Return the [X, Y] coordinate for the center point of the cell that contains the specified text.  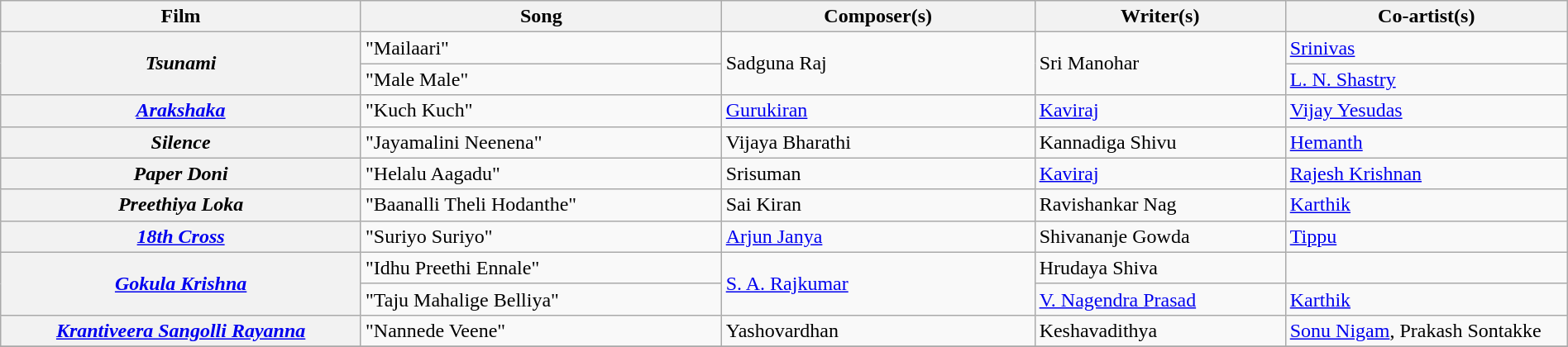
Writer(s) [1159, 17]
"Jayamalini Neenena" [541, 142]
Vijay Yesudas [1426, 111]
Paper Doni [181, 173]
Yashovardhan [878, 330]
Arjun Janya [878, 236]
Sai Kiran [878, 205]
18th Cross [181, 236]
Tsunami [181, 64]
V. Nagendra Prasad [1159, 299]
"Idhu Preethi Ennale" [541, 268]
Ravishankar Nag [1159, 205]
Hemanth [1426, 142]
Srisuman [878, 173]
"Nannede Veene" [541, 330]
Sonu Nigam, Prakash Sontakke [1426, 330]
Arakshaka [181, 111]
"Kuch Kuch" [541, 111]
"Helalu Aagadu" [541, 173]
Co-artist(s) [1426, 17]
Tippu [1426, 236]
Composer(s) [878, 17]
"Mailaari" [541, 48]
"Male Male" [541, 79]
Rajesh Krishnan [1426, 173]
Silence [181, 142]
Srinivas [1426, 48]
Vijaya Bharathi [878, 142]
Preethiya Loka [181, 205]
"Taju Mahalige Belliya" [541, 299]
L. N. Shastry [1426, 79]
Kannadiga Shivu [1159, 142]
"Baanalli Theli Hodanthe" [541, 205]
Song [541, 17]
Krantiveera Sangolli Rayanna [181, 330]
Film [181, 17]
Hrudaya Shiva [1159, 268]
Gurukiran [878, 111]
Gokula Krishna [181, 283]
"Suriyo Suriyo" [541, 236]
Sadguna Raj [878, 64]
Sri Manohar [1159, 64]
S. A. Rajkumar [878, 283]
Keshavadithya [1159, 330]
Shivananje Gowda [1159, 236]
